Search for the cell housing the specified text and yield its (x, y) center coordinate. 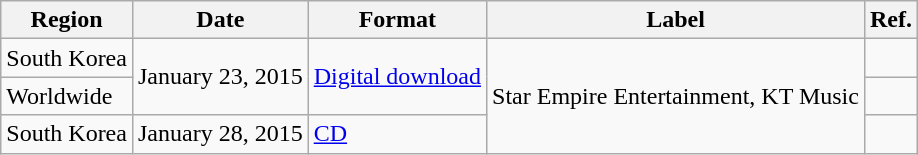
CD (397, 134)
January 23, 2015 (220, 77)
January 28, 2015 (220, 134)
Format (397, 20)
Region (67, 20)
Worldwide (67, 96)
Label (676, 20)
Digital download (397, 77)
Date (220, 20)
Ref. (890, 20)
Star Empire Entertainment, KT Music (676, 96)
